Scan for the cell matching the given text and deliver its (X, Y) coordinate at center. 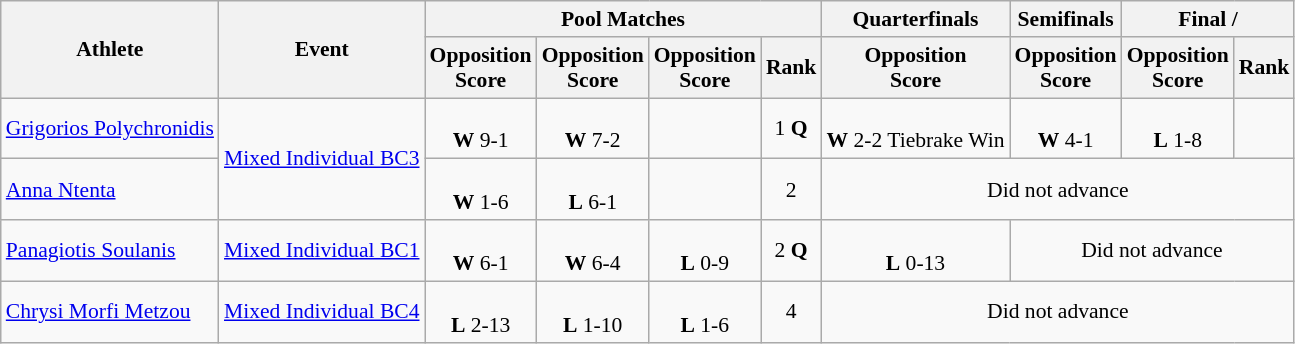
2 Q (792, 250)
L 6-1 (593, 190)
W 9-1 (481, 128)
L 1-6 (705, 312)
W 4-1 (1066, 128)
Chrysi Morfi Metzou (110, 312)
L 0-9 (705, 250)
Grigorios Polychronidis (110, 128)
Mixed Ιndividual BC3 (322, 159)
Pool Matches (624, 19)
4 (792, 312)
W 2-2 Tiebrake Win (915, 128)
Panagiotis Soulanis (110, 250)
Final / (1208, 19)
L 0-13 (915, 250)
Athlete (110, 50)
W 6-4 (593, 250)
L 1-8 (1178, 128)
Quarterfinals (915, 19)
Mixed Ιndividual BC1 (322, 250)
Event (322, 50)
Anna Ntenta (110, 190)
W 6-1 (481, 250)
Mixed Ιndividual BC4 (322, 312)
1 Q (792, 128)
W 7-2 (593, 128)
2 (792, 190)
L 1-10 (593, 312)
Semifinals (1066, 19)
L 2-13 (481, 312)
W 1-6 (481, 190)
